From the cell containing the given text, extract its center point as [x, y] coordinate. 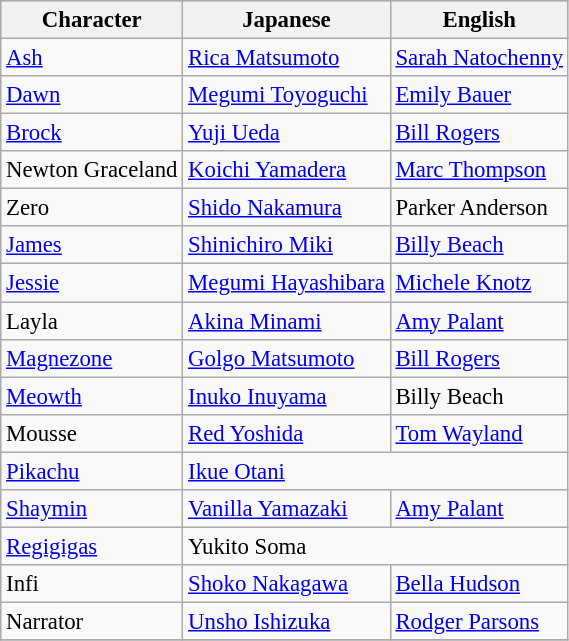
Dawn [92, 95]
English [479, 20]
Infi [92, 584]
Yuji Ueda [286, 133]
Shaymin [92, 508]
Emily Bauer [479, 95]
Brock [92, 133]
Tom Wayland [479, 433]
Character [92, 20]
Shido Nakamura [286, 208]
Inuko Inuyama [286, 396]
Ikue Otani [376, 471]
Red Yoshida [286, 433]
Vanilla Yamazaki [286, 508]
Shoko Nakagawa [286, 584]
Sarah Natochenny [479, 57]
Koichi Yamadera [286, 170]
Rica Matsumoto [286, 57]
Zero [92, 208]
Newton Graceland [92, 170]
Megumi Hayashibara [286, 283]
Magnezone [92, 358]
Japanese [286, 20]
Shinichiro Miki [286, 245]
James [92, 245]
Parker Anderson [479, 208]
Megumi Toyoguchi [286, 95]
Bella Hudson [479, 584]
Regigigas [92, 546]
Golgo Matsumoto [286, 358]
Layla [92, 321]
Akina Minami [286, 321]
Jessie [92, 283]
Meowth [92, 396]
Mousse [92, 433]
Yukito Soma [376, 546]
Narrator [92, 621]
Pikachu [92, 471]
Michele Knotz [479, 283]
Rodger Parsons [479, 621]
Unsho Ishizuka [286, 621]
Ash [92, 57]
Marc Thompson [479, 170]
